Detect which cell encompasses the target text, then output its [X, Y] center coordinate. 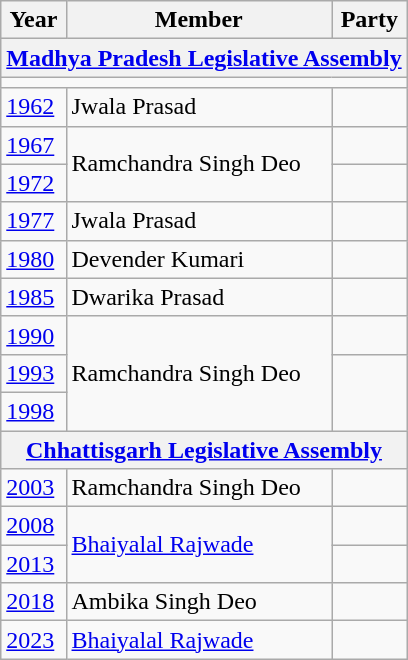
Chhattisgarh Legislative Assembly [204, 449]
1990 [34, 335]
Madhya Pradesh Legislative Assembly [204, 58]
Ambika Singh Deo [199, 602]
1998 [34, 411]
Party [370, 20]
Devender Kumari [199, 259]
1980 [34, 259]
Member [199, 20]
2008 [34, 526]
1977 [34, 221]
1972 [34, 183]
Year [34, 20]
1985 [34, 297]
2003 [34, 488]
1962 [34, 107]
Dwarika Prasad [199, 297]
2013 [34, 564]
1993 [34, 373]
2023 [34, 640]
1967 [34, 145]
2018 [34, 602]
